Search for the cell housing the specified text and yield its [x, y] center coordinate. 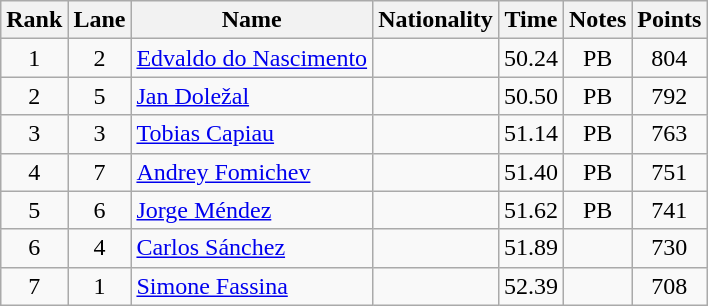
708 [670, 286]
Simone Fassina [252, 286]
Lane [100, 20]
763 [670, 134]
751 [670, 172]
50.50 [530, 96]
52.39 [530, 286]
Nationality [436, 20]
Name [252, 20]
730 [670, 248]
Andrey Fomichev [252, 172]
Jan Doležal [252, 96]
51.14 [530, 134]
51.40 [530, 172]
Tobias Capiau [252, 134]
50.24 [530, 58]
51.89 [530, 248]
804 [670, 58]
Edvaldo do Nascimento [252, 58]
Time [530, 20]
51.62 [530, 210]
Notes [597, 20]
792 [670, 96]
Carlos Sánchez [252, 248]
Rank [34, 20]
741 [670, 210]
Jorge Méndez [252, 210]
Points [670, 20]
